Return (X, Y) of the center of cell containing provided text 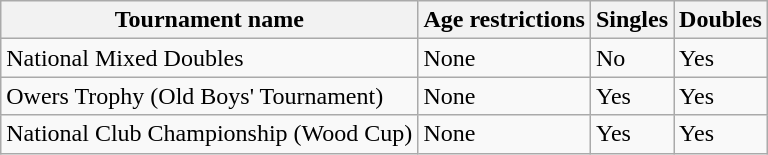
National Mixed Doubles (210, 58)
Owers Trophy (Old Boys' Tournament) (210, 96)
National Club Championship (Wood Cup) (210, 134)
Doubles (721, 20)
Age restrictions (504, 20)
Tournament name (210, 20)
Singles (632, 20)
No (632, 58)
